From the cell containing the given text, extract its center point as [x, y] coordinate. 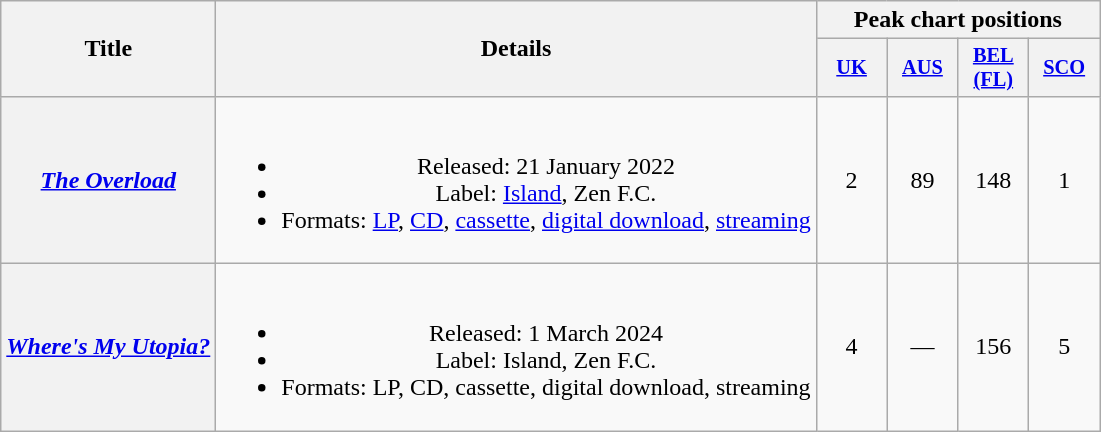
4 [852, 348]
2 [852, 180]
156 [994, 348]
BEL(FL) [994, 68]
AUS [922, 68]
148 [994, 180]
89 [922, 180]
The Overload [108, 180]
Title [108, 49]
Released: 1 March 2024Label: Island, Zen F.C.Formats: LP, CD, cassette, digital download, streaming [516, 348]
— [922, 348]
Released: 21 January 2022Label: Island, Zen F.C.Formats: LP, CD, cassette, digital download, streaming [516, 180]
1 [1064, 180]
Peak chart positions [958, 20]
Where's My Utopia? [108, 348]
5 [1064, 348]
UK [852, 68]
Details [516, 49]
SCO [1064, 68]
